Capture the cell that displays the provided text and extract its (X, Y) central coordinate. 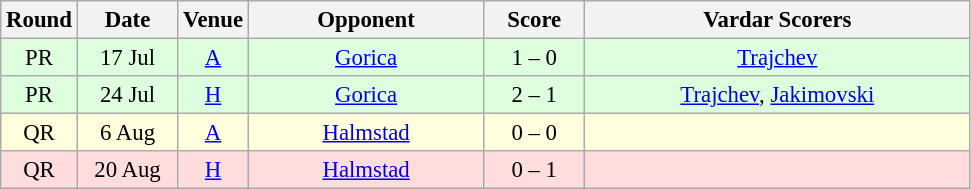
Trajchev (778, 58)
Round (39, 20)
Score (534, 20)
Venue (214, 20)
20 Aug (128, 170)
17 Jul (128, 58)
Trajchev, Jakimovski (778, 95)
24 Jul (128, 95)
2 – 1 (534, 95)
Opponent (366, 20)
Vardar Scorers (778, 20)
Date (128, 20)
1 – 0 (534, 58)
6 Aug (128, 133)
0 – 0 (534, 133)
0 – 1 (534, 170)
